Search for the cell housing the specified text and yield its [X, Y] center coordinate. 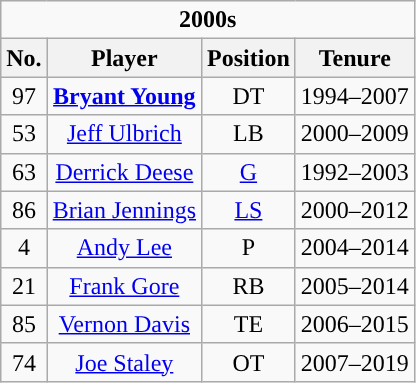
Player [124, 58]
TE [249, 324]
1994–2007 [354, 96]
G [249, 172]
74 [24, 362]
4 [24, 248]
Bryant Young [124, 96]
Derrick Deese [124, 172]
Brian Jennings [124, 210]
97 [24, 96]
53 [24, 134]
Tenure [354, 58]
2006–2015 [354, 324]
OT [249, 362]
RB [249, 286]
Joe Staley [124, 362]
2005–2014 [354, 286]
Jeff Ulbrich [124, 134]
LB [249, 134]
Frank Gore [124, 286]
LS [249, 210]
2000–2012 [354, 210]
21 [24, 286]
P [249, 248]
86 [24, 210]
2000–2009 [354, 134]
63 [24, 172]
2007–2019 [354, 362]
Andy Lee [124, 248]
1992–2003 [354, 172]
2000s [208, 20]
2004–2014 [354, 248]
Position [249, 58]
85 [24, 324]
Vernon Davis [124, 324]
DT [249, 96]
No. [24, 58]
